Determine the [x, y] coordinate at the center of the cell enclosing the given text.  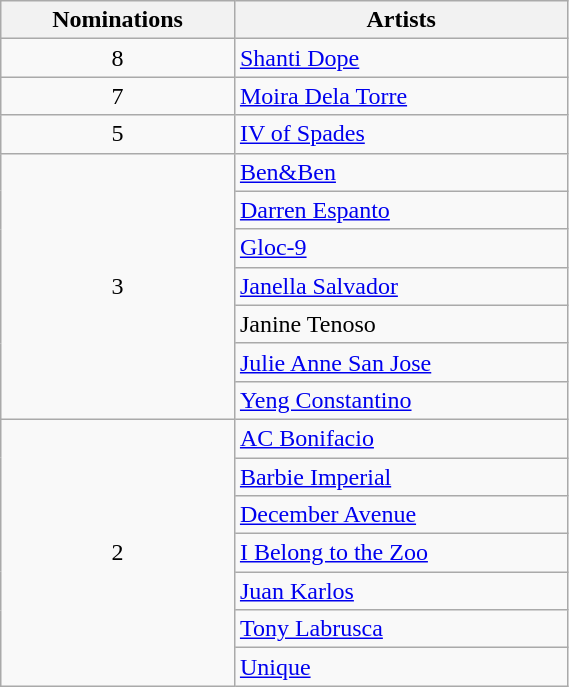
AC Bonifacio [401, 438]
I Belong to the Zoo [401, 553]
3 [118, 286]
Juan Karlos [401, 591]
Gloc-9 [401, 248]
Nominations [118, 20]
Moira Dela Torre [401, 96]
Ben&Ben [401, 172]
December Avenue [401, 515]
Darren Espanto [401, 210]
2 [118, 552]
Janine Tenoso [401, 324]
Barbie Imperial [401, 477]
Yeng Constantino [401, 400]
Artists [401, 20]
7 [118, 96]
IV of Spades [401, 134]
Unique [401, 667]
5 [118, 134]
8 [118, 58]
Janella Salvador [401, 286]
Shanti Dope [401, 58]
Julie Anne San Jose [401, 362]
Tony Labrusca [401, 629]
